Identify which cell holds the provided text, then report its (x, y) central coordinate. 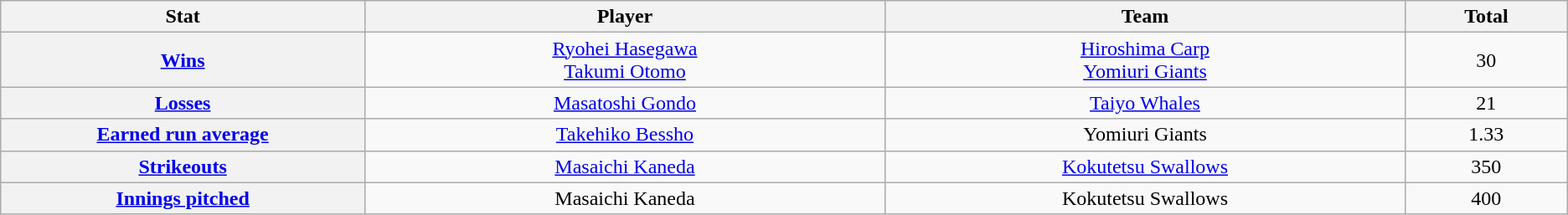
Takehiko Bessho (625, 135)
Masatoshi Gondo (625, 103)
Earned run average (183, 135)
21 (1486, 103)
Wins (183, 60)
Team (1144, 17)
1.33 (1486, 135)
Strikeouts (183, 166)
Yomiuri Giants (1144, 135)
Total (1486, 17)
Innings pitched (183, 198)
Losses (183, 103)
Ryohei HasegawaTakumi Otomo (625, 60)
30 (1486, 60)
Hiroshima CarpYomiuri Giants (1144, 60)
Player (625, 17)
400 (1486, 198)
350 (1486, 166)
Stat (183, 17)
Taiyo Whales (1144, 103)
